Return (X, Y) of the center of cell containing provided text 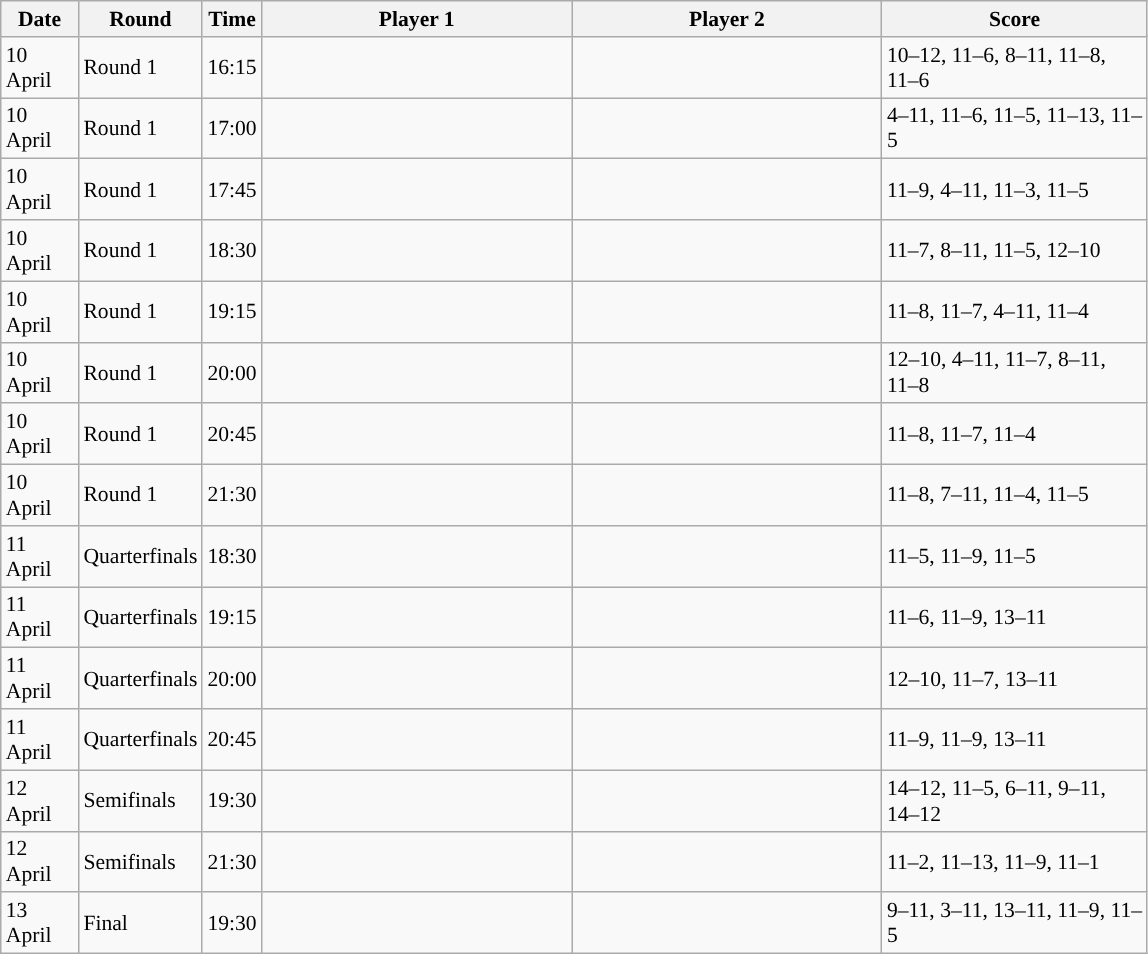
17:45 (232, 190)
11–5, 11–9, 11–5 (1014, 556)
14–12, 11–5, 6–11, 9–11, 14–12 (1014, 800)
16:15 (232, 68)
11–9, 4–11, 11–3, 11–5 (1014, 190)
Final (140, 924)
Player 2 (727, 19)
10–12, 11–6, 8–11, 11–8, 11–6 (1014, 68)
11–2, 11–13, 11–9, 11–1 (1014, 862)
13 April (40, 924)
17:00 (232, 128)
11–8, 11–7, 11–4 (1014, 434)
12–10, 4–11, 11–7, 8–11, 11–8 (1014, 372)
11–8, 11–7, 4–11, 11–4 (1014, 312)
11–9, 11–9, 13–11 (1014, 740)
11–8, 7–11, 11–4, 11–5 (1014, 496)
Score (1014, 19)
Round (140, 19)
11–7, 8–11, 11–5, 12–10 (1014, 250)
9–11, 3–11, 13–11, 11–9, 11–5 (1014, 924)
4–11, 11–6, 11–5, 11–13, 11–5 (1014, 128)
Time (232, 19)
11–6, 11–9, 13–11 (1014, 618)
Player 1 (417, 19)
12–10, 11–7, 13–11 (1014, 678)
Date (40, 19)
